Extract the [x, y] coordinate from the center of the cell holding the provided text.  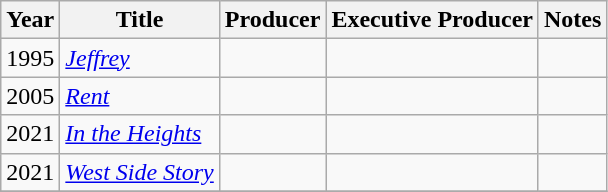
Producer [272, 20]
Executive Producer [432, 20]
In the Heights [140, 134]
Rent [140, 96]
1995 [30, 58]
West Side Story [140, 172]
Notes [572, 20]
Jeffrey [140, 58]
Title [140, 20]
Year [30, 20]
2005 [30, 96]
